Scan for the cell matching the given text and deliver its [x, y] coordinate at center. 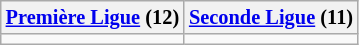
Seconde Ligue (11) [271, 17]
Première Ligue (12) [92, 17]
